Capture the cell that displays the provided text and extract its (x, y) central coordinate. 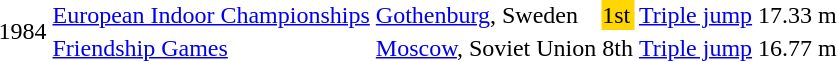
1st (618, 15)
Triple jump (695, 15)
European Indoor Championships (211, 15)
Gothenburg, Sweden (486, 15)
